Determine the [x, y] coordinate at the center of the cell enclosing the given text.  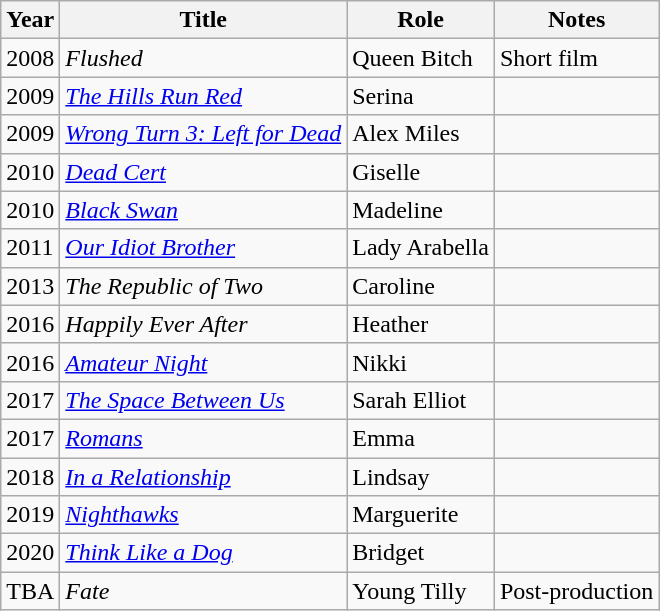
The Hills Run Red [204, 96]
Caroline [421, 286]
2018 [30, 477]
Bridget [421, 553]
Year [30, 20]
Queen Bitch [421, 58]
Marguerite [421, 515]
Flushed [204, 58]
2008 [30, 58]
Nikki [421, 362]
Short film [576, 58]
Wrong Turn 3: Left for Dead [204, 134]
Madeline [421, 210]
In a Relationship [204, 477]
Black Swan [204, 210]
The Space Between Us [204, 400]
Notes [576, 20]
2019 [30, 515]
Title [204, 20]
Lindsay [421, 477]
Post-production [576, 591]
2013 [30, 286]
Serina [421, 96]
2011 [30, 248]
Think Like a Dog [204, 553]
Fate [204, 591]
Dead Cert [204, 172]
Lady Arabella [421, 248]
Sarah Elliot [421, 400]
2020 [30, 553]
Young Tilly [421, 591]
Role [421, 20]
Our Idiot Brother [204, 248]
Heather [421, 324]
Romans [204, 438]
Nighthawks [204, 515]
Happily Ever After [204, 324]
Amateur Night [204, 362]
Emma [421, 438]
Giselle [421, 172]
The Republic of Two [204, 286]
Alex Miles [421, 134]
TBA [30, 591]
